Extract the [x, y] coordinate from the center of the cell holding the provided text.  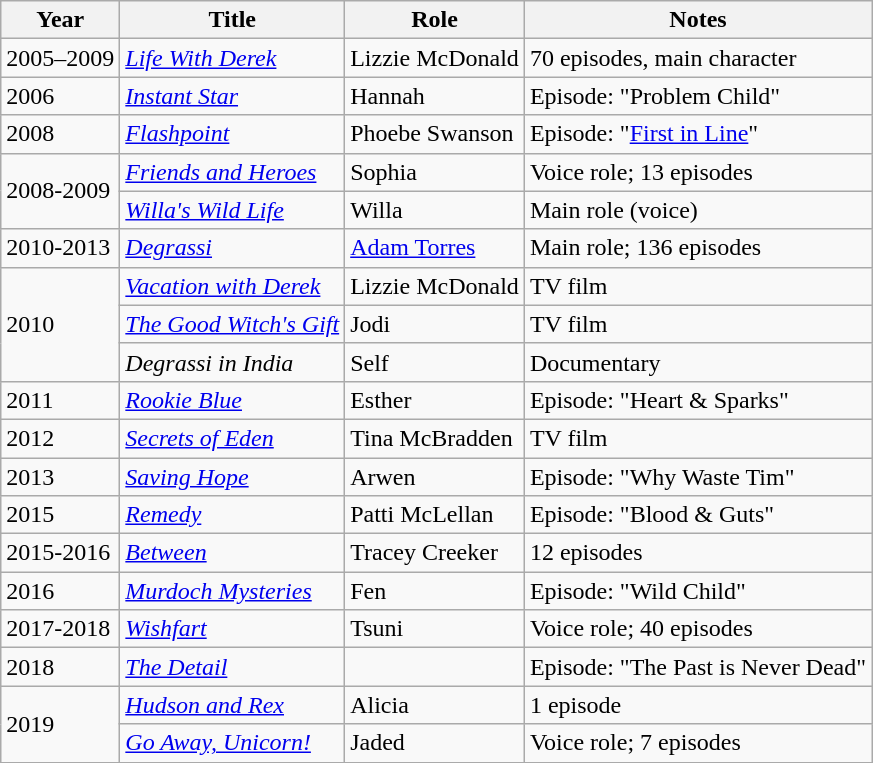
Self [435, 362]
1 episode [698, 705]
2010 [60, 324]
2016 [60, 591]
Remedy [232, 515]
Secrets of Eden [232, 438]
Jaded [435, 743]
Fen [435, 591]
Documentary [698, 362]
Episode: "The Past is Never Dead" [698, 667]
Go Away, Unicorn! [232, 743]
Willa [435, 210]
Tsuni [435, 629]
2006 [60, 96]
Episode: "Heart & Sparks" [698, 400]
Episode: "Problem Child" [698, 96]
Episode: "Blood & Guts" [698, 515]
2015 [60, 515]
2015-2016 [60, 553]
Patti McLellan [435, 515]
Notes [698, 20]
12 episodes [698, 553]
Main role; 136 episodes [698, 248]
Arwen [435, 477]
Phoebe Swanson [435, 134]
The Good Witch's Gift [232, 324]
Episode: "Wild Child" [698, 591]
Friends and Heroes [232, 172]
Alicia [435, 705]
Episode: "Why Waste Tim" [698, 477]
Vacation with Derek [232, 286]
Voice role; 13 episodes [698, 172]
Murdoch Mysteries [232, 591]
2013 [60, 477]
Title [232, 20]
2012 [60, 438]
2008 [60, 134]
Tracey Creeker [435, 553]
2011 [60, 400]
The Detail [232, 667]
Flashpoint [232, 134]
Jodi [435, 324]
Saving Hope [232, 477]
Tina McBradden [435, 438]
Year [60, 20]
70 episodes, main character [698, 58]
2017-2018 [60, 629]
Role [435, 20]
Voice role; 7 episodes [698, 743]
Adam Torres [435, 248]
Between [232, 553]
2008-2009 [60, 191]
Willa's Wild Life [232, 210]
Sophia [435, 172]
Hudson and Rex [232, 705]
Wishfart [232, 629]
2018 [60, 667]
Life With Derek [232, 58]
2010-2013 [60, 248]
Hannah [435, 96]
2005–2009 [60, 58]
Degrassi in India [232, 362]
Degrassi [232, 248]
Episode: "First in Line" [698, 134]
Voice role; 40 episodes [698, 629]
Instant Star [232, 96]
Esther [435, 400]
Rookie Blue [232, 400]
2019 [60, 724]
Main role (voice) [698, 210]
